Output the (X, Y) coordinate of the center of the cell containing the given text.  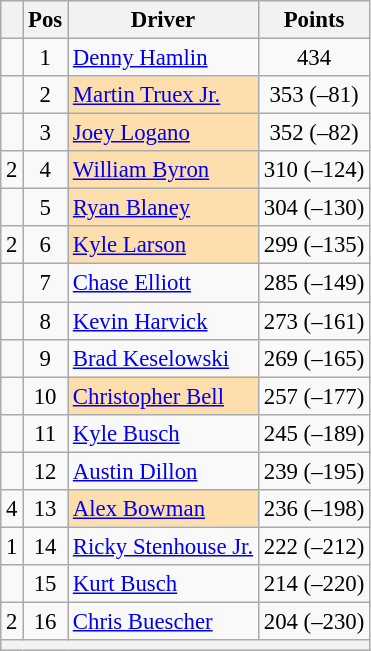
Points (314, 20)
239 (–195) (314, 471)
3 (46, 133)
204 (–230) (314, 621)
Christopher Bell (164, 396)
14 (46, 546)
Joey Logano (164, 133)
15 (46, 584)
Ricky Stenhouse Jr. (164, 546)
9 (46, 358)
353 (–81) (314, 95)
Denny Hamlin (164, 58)
269 (–165) (314, 358)
10 (46, 396)
13 (46, 509)
5 (46, 208)
Ryan Blaney (164, 208)
236 (–198) (314, 509)
7 (46, 283)
Brad Keselowski (164, 358)
304 (–130) (314, 208)
434 (314, 58)
Pos (46, 20)
Kyle Busch (164, 433)
222 (–212) (314, 546)
Chase Elliott (164, 283)
Kurt Busch (164, 584)
Chris Buescher (164, 621)
285 (–149) (314, 283)
Austin Dillon (164, 471)
352 (–82) (314, 133)
257 (–177) (314, 396)
6 (46, 245)
Alex Bowman (164, 509)
299 (–135) (314, 245)
214 (–220) (314, 584)
245 (–189) (314, 433)
Kevin Harvick (164, 321)
310 (–124) (314, 170)
12 (46, 471)
William Byron (164, 170)
16 (46, 621)
11 (46, 433)
Kyle Larson (164, 245)
273 (–161) (314, 321)
Driver (164, 20)
Martin Truex Jr. (164, 95)
8 (46, 321)
